Return [X, Y] of the center of cell containing provided text 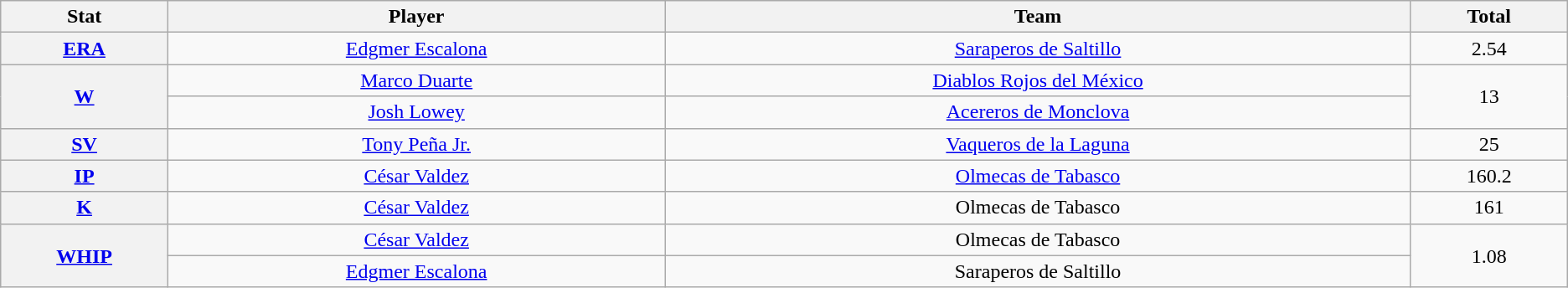
Josh Lowey [416, 112]
ERA [85, 49]
25 [1489, 144]
Tony Peña Jr. [416, 144]
K [85, 208]
1.08 [1489, 255]
Stat [85, 17]
SV [85, 144]
WHIP [85, 255]
IP [85, 176]
13 [1489, 96]
W [85, 96]
Team [1038, 17]
Vaqueros de la Laguna [1038, 144]
Player [416, 17]
Total [1489, 17]
Diablos Rojos del México [1038, 80]
161 [1489, 208]
2.54 [1489, 49]
Marco Duarte [416, 80]
160.2 [1489, 176]
Acereros de Monclova [1038, 112]
